Provide the [x, y] coordinate of the cell's center where the given text is located.  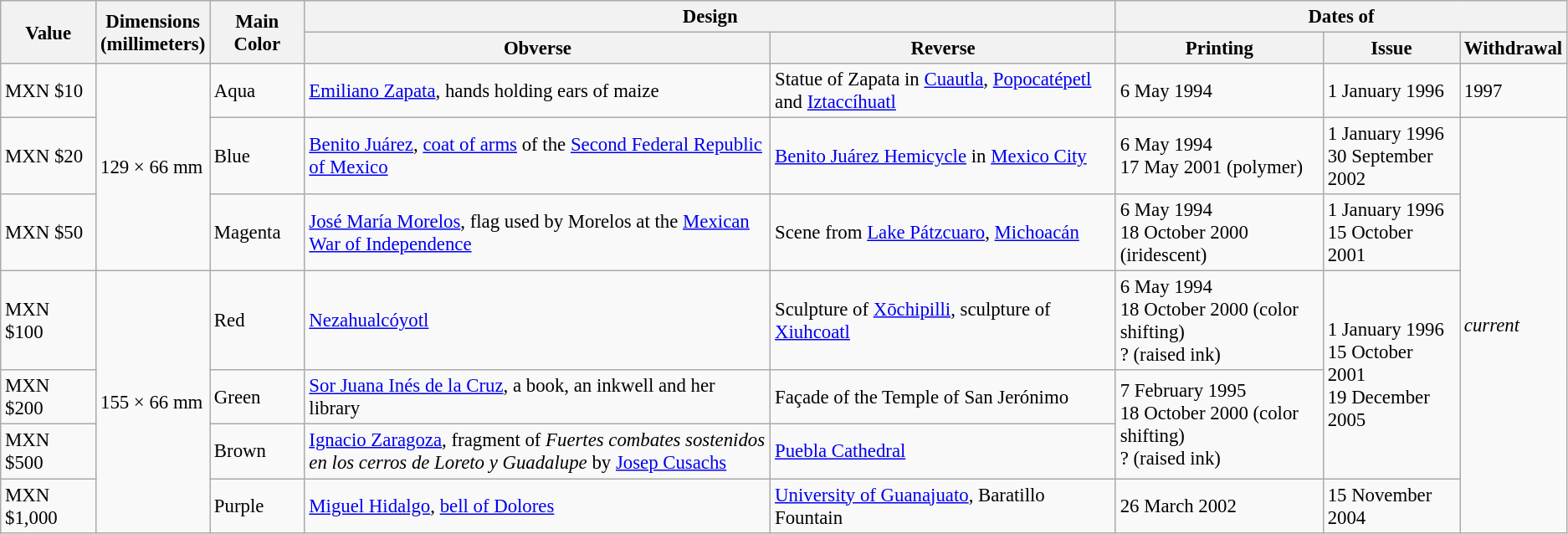
15 November 2004 [1391, 506]
Sculpture of Xōchipilli, sculpture of Xiuhcoatl [944, 321]
Purple [258, 506]
Withdrawal [1513, 49]
MXN $20 [49, 157]
26 March 2002 [1219, 506]
Printing [1219, 49]
Puebla Cathedral [944, 452]
6 May 199418 October 2000 (color shifting)? (raised ink) [1219, 321]
7 February 199518 October 2000 (color shifting)? (raised ink) [1219, 424]
Ignacio Zaragoza, fragment of Fuertes combates sostenidosen los cerros de Loreto y Guadalupe by Josep Cusachs [537, 452]
MXN $50 [49, 233]
Reverse [944, 49]
Aqua [258, 90]
6 May 1994 [1219, 90]
155 × 66 mm [153, 402]
Brown [258, 452]
Emiliano Zapata, hands holding ears of maize [537, 90]
1 January 199615 October 2001 [1391, 233]
Blue [258, 157]
1 January 199630 September 2002 [1391, 157]
Scene from Lake Pátzcuaro, Michoacán [944, 233]
Value [49, 32]
MXN $200 [49, 397]
Design [710, 17]
Miguel Hidalgo, bell of Dolores [537, 506]
Façade of the Temple of San Jerónimo [944, 397]
Green [258, 397]
Dimensions(millimeters) [153, 32]
1 January 199615 October 200119 December 2005 [1391, 375]
Red [258, 321]
Obverse [537, 49]
1997 [1513, 90]
Main Color [258, 32]
Sor Juana Inés de la Cruz, a book, an inkwell and her library [537, 397]
Nezahualcóyotl [537, 321]
Benito Juárez, coat of arms of the Second Federal Republic of Mexico [537, 157]
Magenta [258, 233]
Statue of Zapata in Cuautla, Popocatépetl and Iztaccíhuatl [944, 90]
129 × 66 mm [153, 167]
1 January 1996 [1391, 90]
José María Morelos, flag used by Morelos at the Mexican War of Independence [537, 233]
6 May 199418 October 2000 (iridescent) [1219, 233]
University of Guanajuato, Baratillo Fountain [944, 506]
current [1513, 326]
Dates of [1340, 17]
MXN $500 [49, 452]
MXN $10 [49, 90]
MXN $100 [49, 321]
Issue [1391, 49]
6 May 199417 May 2001 (polymer) [1219, 157]
MXN $1,000 [49, 506]
Benito Juárez Hemicycle in Mexico City [944, 157]
